For the text-containing cell, return its midpoint in (X, Y) coordinate format. 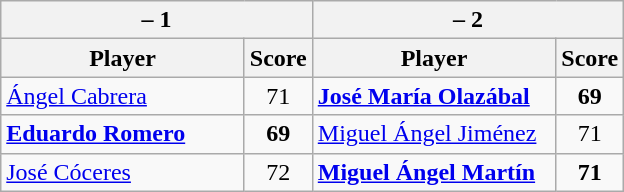
– 1 (157, 20)
Eduardo Romero (123, 134)
Miguel Ángel Martín (434, 172)
José Cóceres (123, 172)
72 (278, 172)
José María Olazábal (434, 96)
Ángel Cabrera (123, 96)
– 2 (468, 20)
Miguel Ángel Jiménez (434, 134)
